Detect which cell encompasses the target text, then output its (x, y) center coordinate. 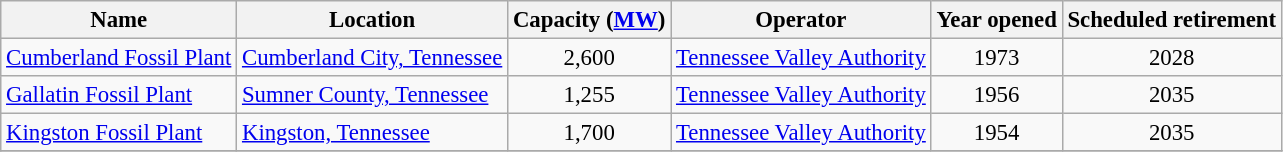
Cumberland City, Tennessee (372, 58)
2,600 (590, 58)
Operator (801, 20)
Capacity (MW) (590, 20)
Sumner County, Tennessee (372, 95)
Cumberland Fossil Plant (119, 58)
1973 (996, 58)
1,700 (590, 133)
2028 (1172, 58)
1,255 (590, 95)
Name (119, 20)
Scheduled retirement (1172, 20)
Kingston, Tennessee (372, 133)
Location (372, 20)
Kingston Fossil Plant (119, 133)
1956 (996, 95)
1954 (996, 133)
Gallatin Fossil Plant (119, 95)
Year opened (996, 20)
